Determine the [x, y] coordinate at the center of the cell enclosing the given text.  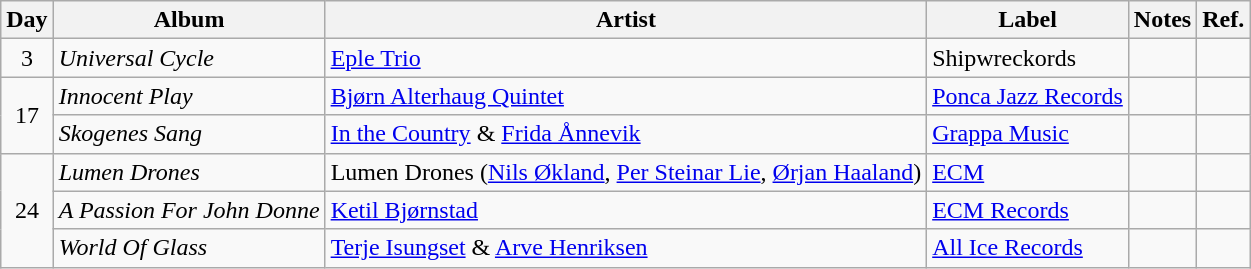
In the Country & Frida Ånnevik [626, 134]
World Of Glass [189, 248]
Terje Isungset & Arve Henriksen [626, 248]
Ponca Jazz Records [1028, 96]
Lumen Drones [189, 172]
Shipwreckords [1028, 58]
ECM Records [1028, 210]
24 [27, 210]
Ketil Bjørnstad [626, 210]
Eple Trio [626, 58]
Skogenes Sang [189, 134]
3 [27, 58]
Ref. [1224, 20]
ECM [1028, 172]
Lumen Drones (Nils Økland, Per Steinar Lie, Ørjan Haaland) [626, 172]
Day [27, 20]
Notes [1162, 20]
Label [1028, 20]
Grappa Music [1028, 134]
Innocent Play [189, 96]
Album [189, 20]
A Passion For John Donne [189, 210]
17 [27, 115]
All Ice Records [1028, 248]
Bjørn Alterhaug Quintet [626, 96]
Universal Cycle [189, 58]
Artist [626, 20]
